From the cell containing the given text, extract its center point as [X, Y] coordinate. 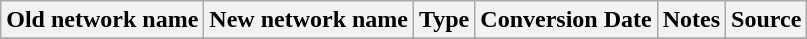
Conversion Date [566, 20]
Old network name [102, 20]
New network name [309, 20]
Type [444, 20]
Notes [691, 20]
Source [766, 20]
